Return the [x, y] coordinate for the center point of the cell that contains the specified text.  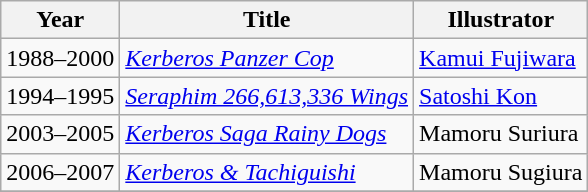
2003–2005 [60, 134]
Year [60, 20]
2006–2007 [60, 172]
1994–1995 [60, 96]
Kerberos & Tachiguishi [267, 172]
Kerberos Saga Rainy Dogs [267, 134]
Mamoru Suriura [501, 134]
Illustrator [501, 20]
Title [267, 20]
Kerberos Panzer Cop [267, 58]
Kamui Fujiwara [501, 58]
Satoshi Kon [501, 96]
1988–2000 [60, 58]
Seraphim 266,613,336 Wings [267, 96]
Mamoru Sugiura [501, 172]
